Detect which cell encompasses the target text, then output its (x, y) center coordinate. 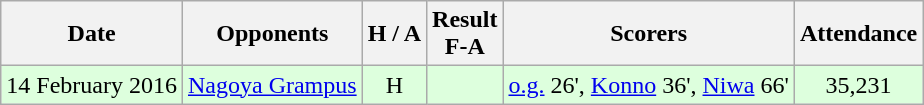
35,231 (858, 85)
Attendance (858, 34)
H / A (394, 34)
Opponents (272, 34)
14 February 2016 (92, 85)
H (394, 85)
ResultF-A (465, 34)
Nagoya Grampus (272, 85)
Date (92, 34)
o.g. 26', Konno 36', Niwa 66' (648, 85)
Scorers (648, 34)
